Extract the (x, y) coordinate from the center of the cell holding the provided text.  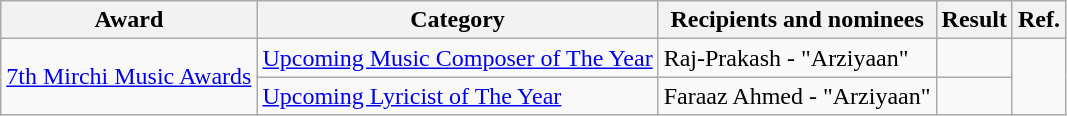
Result (974, 20)
Category (458, 20)
Ref. (1038, 20)
Recipients and nominees (797, 20)
Upcoming Music Composer of The Year (458, 58)
7th Mirchi Music Awards (129, 77)
Raj-Prakash - "Arziyaan" (797, 58)
Upcoming Lyricist of The Year (458, 96)
Faraaz Ahmed - "Arziyaan" (797, 96)
Award (129, 20)
